Identify which cell holds the provided text, then report its [X, Y] central coordinate. 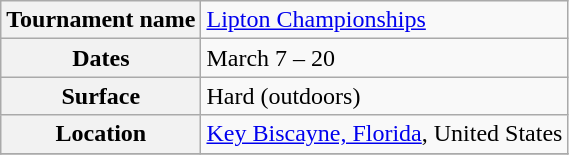
Tournament name [101, 20]
Location [101, 134]
March 7 – 20 [384, 58]
Surface [101, 96]
Lipton Championships [384, 20]
Hard (outdoors) [384, 96]
Key Biscayne, Florida, United States [384, 134]
Dates [101, 58]
